Provide the (x, y) coordinate of the cell's center where the given text is located.  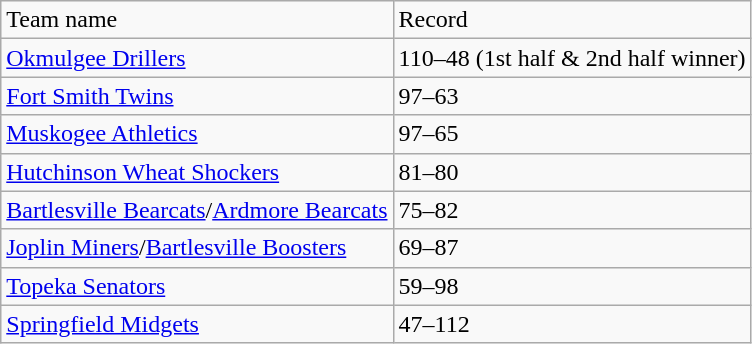
69–87 (572, 248)
Muskogee Athletics (197, 134)
110–48 (1st half & 2nd half winner) (572, 58)
75–82 (572, 210)
Joplin Miners/Bartlesville Boosters (197, 248)
Bartlesville Bearcats/Ardmore Bearcats (197, 210)
Topeka Senators (197, 286)
Okmulgee Drillers (197, 58)
59–98 (572, 286)
Fort Smith Twins (197, 96)
Springfield Midgets (197, 324)
Hutchinson Wheat Shockers (197, 172)
97–65 (572, 134)
Team name (197, 20)
Record (572, 20)
97–63 (572, 96)
81–80 (572, 172)
47–112 (572, 324)
